Pinpoint the cell where the given text exists, returning its (x, y) midpoint coordinate. 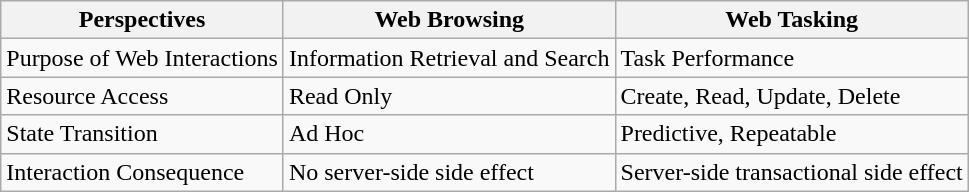
Predictive, Repeatable (792, 134)
Web Browsing (449, 20)
Web Tasking (792, 20)
State Transition (142, 134)
Interaction Consequence (142, 172)
Perspectives (142, 20)
Read Only (449, 96)
Create, Read, Update, Delete (792, 96)
No server-side side effect (449, 172)
Server-side transactional side effect (792, 172)
Purpose of Web Interactions (142, 58)
Ad Hoc (449, 134)
Resource Access (142, 96)
Information Retrieval and Search (449, 58)
Task Performance (792, 58)
